Detect which cell encompasses the target text, then output its [x, y] center coordinate. 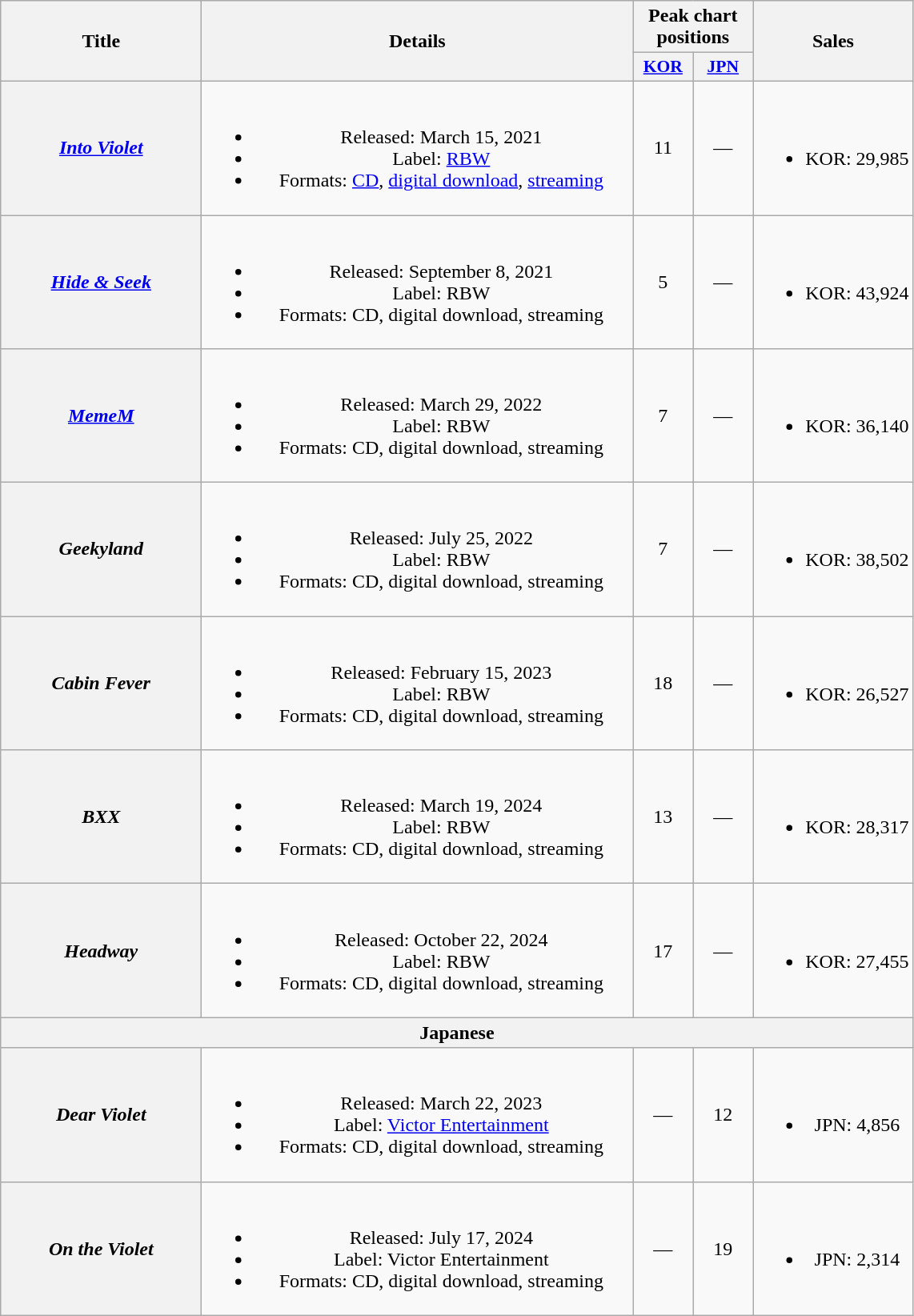
Released: February 15, 2023Label: RBWFormats: CD, digital download, streaming [418, 684]
KOR: 28,317 [833, 816]
Released: October 22, 2024Label: RBWFormats: CD, digital download, streaming [418, 951]
Geekyland [101, 549]
On the Violet [101, 1249]
Released: July 25, 2022Label: RBWFormats: CD, digital download, streaming [418, 549]
KOR: 38,502 [833, 549]
5 [663, 282]
KOR: 43,924 [833, 282]
Title [101, 42]
Released: March 15, 2021Label: RBWFormats: CD, digital download, streaming [418, 147]
12 [724, 1114]
Released: March 22, 2023Label: Victor EntertainmentFormats: CD, digital download, streaming [418, 1114]
Released: September 8, 2021Label: RBWFormats: CD, digital download, streaming [418, 282]
Japanese [457, 1033]
17 [663, 951]
Cabin Fever [101, 684]
Sales [833, 42]
Released: March 29, 2022Label: RBWFormats: CD, digital download, streaming [418, 416]
JPN [724, 67]
13 [663, 816]
JPN: 4,856 [833, 1114]
KOR: 29,985 [833, 147]
BXX [101, 816]
KOR: 36,140 [833, 416]
KOR: 27,455 [833, 951]
MemeM [101, 416]
18 [663, 684]
Into Violet [101, 147]
KOR: 26,527 [833, 684]
11 [663, 147]
Dear Violet [101, 1114]
Released: March 19, 2024Label: RBWFormats: CD, digital download, streaming [418, 816]
Hide & Seek [101, 282]
JPN: 2,314 [833, 1249]
Peak chart positions [693, 27]
19 [724, 1249]
Details [418, 42]
Headway [101, 951]
KOR [663, 67]
Released: July 17, 2024Label: Victor EntertainmentFormats: CD, digital download, streaming [418, 1249]
